Capture the cell that displays the provided text and extract its (X, Y) central coordinate. 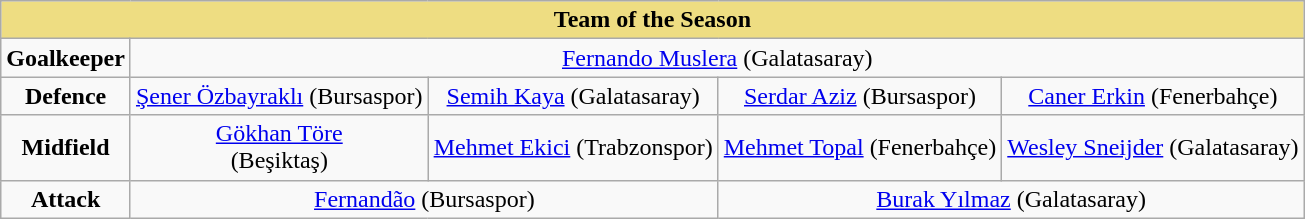
Defence (66, 96)
Burak Yılmaz (Galatasaray) (1011, 199)
Gökhan Töre(Beşiktaş) (279, 148)
Fernando Muslera (Galatasaray) (717, 58)
Serdar Aziz (Bursaspor) (860, 96)
Fernandão (Bursaspor) (424, 199)
Midfield (66, 148)
Goalkeeper (66, 58)
Semih Kaya (Galatasaray) (573, 96)
Attack (66, 199)
Caner Erkin (Fenerbahçe) (1153, 96)
Mehmet Ekici (Trabzonspor) (573, 148)
Mehmet Topal (Fenerbahçe) (860, 148)
Şener Özbayraklı (Bursaspor) (279, 96)
Wesley Sneijder (Galatasaray) (1153, 148)
Team of the Season (652, 20)
